For the text-containing cell, return its midpoint in (X, Y) coordinate format. 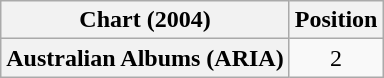
2 (336, 58)
Australian Albums (ARIA) (145, 58)
Chart (2004) (145, 20)
Position (336, 20)
